Detect which cell encompasses the target text, then output its [x, y] center coordinate. 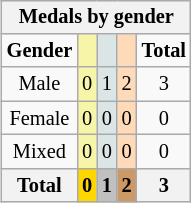
Mixed [40, 152]
Male [40, 84]
Medals by gender [96, 17]
Gender [40, 51]
Female [40, 118]
